Provide the [X, Y] coordinate of the cell's center where the given text is located.  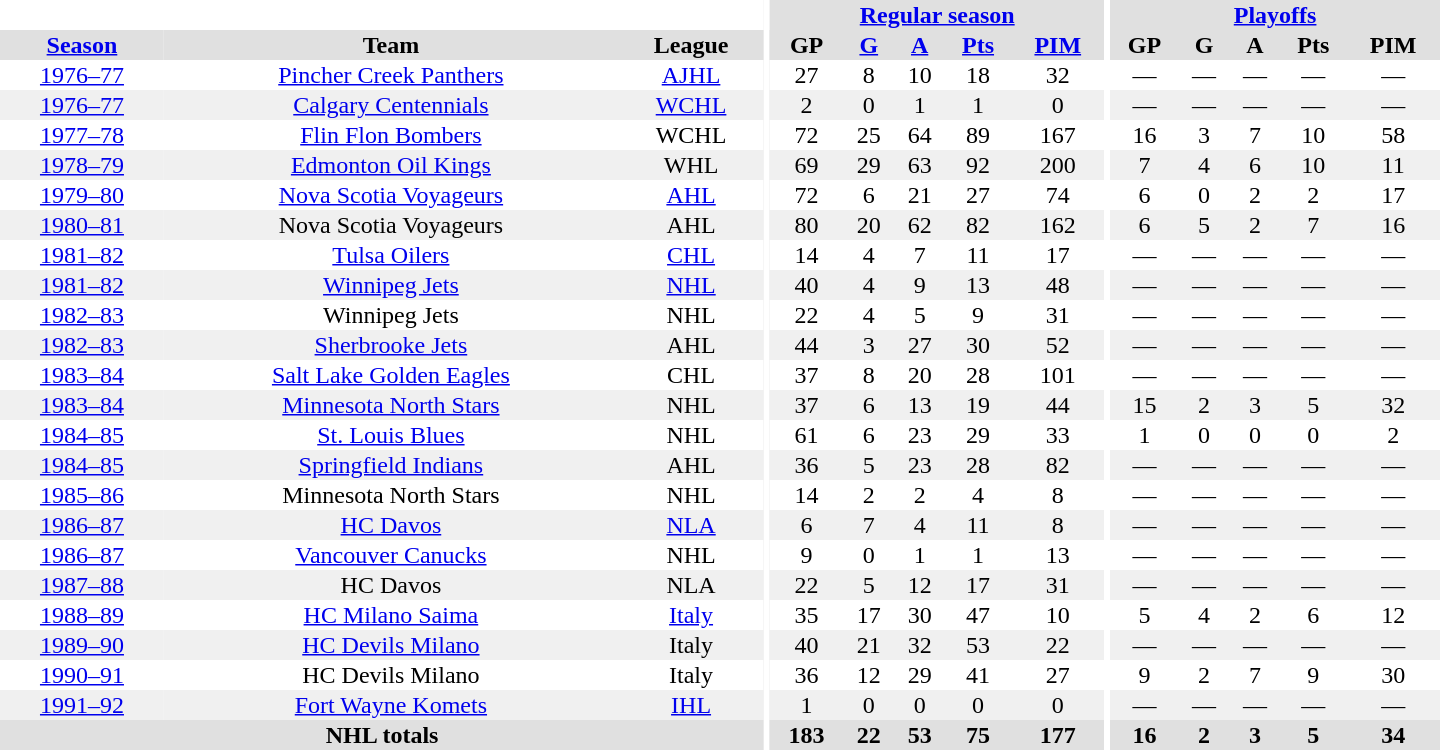
1985–86 [82, 495]
75 [978, 735]
92 [978, 165]
200 [1058, 165]
Springfield Indians [391, 465]
18 [978, 75]
34 [1393, 735]
162 [1058, 225]
89 [978, 135]
1988–89 [82, 615]
167 [1058, 135]
74 [1058, 195]
AJHL [691, 75]
1990–91 [82, 675]
1980–81 [82, 225]
41 [978, 675]
HC Milano Saima [391, 615]
58 [1393, 135]
52 [1058, 345]
47 [978, 615]
Team [391, 45]
Edmonton Oil Kings [391, 165]
15 [1144, 405]
183 [806, 735]
WHL [691, 165]
1991–92 [82, 705]
62 [920, 225]
St. Louis Blues [391, 435]
Regular season [938, 15]
League [691, 45]
101 [1058, 375]
Flin Flon Bombers [391, 135]
1977–78 [82, 135]
35 [806, 615]
Season [82, 45]
Sherbrooke Jets [391, 345]
19 [978, 405]
Fort Wayne Komets [391, 705]
IHL [691, 705]
NHL totals [382, 735]
Salt Lake Golden Eagles [391, 375]
177 [1058, 735]
Tulsa Oilers [391, 255]
25 [868, 135]
63 [920, 165]
Pincher Creek Panthers [391, 75]
48 [1058, 285]
Calgary Centennials [391, 105]
Vancouver Canucks [391, 555]
1989–90 [82, 645]
1978–79 [82, 165]
61 [806, 435]
1987–88 [82, 585]
1979–80 [82, 195]
80 [806, 225]
69 [806, 165]
Playoffs [1275, 15]
64 [920, 135]
33 [1058, 435]
